Provide the [x, y] coordinate of the cell's center where the given text is located.  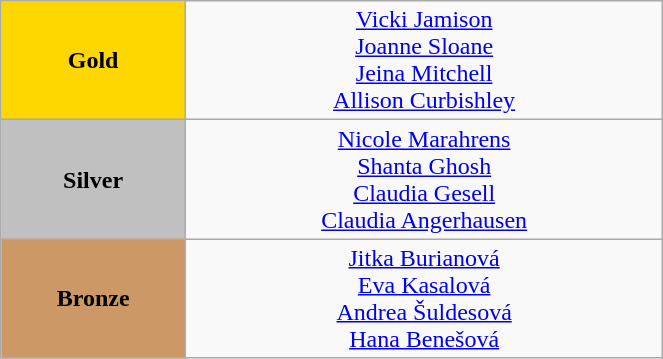
Gold [94, 60]
Jitka BurianováEva KasalováAndrea ŠuldesováHana Benešová [424, 298]
Vicki JamisonJoanne SloaneJeina MitchellAllison Curbishley [424, 60]
Nicole MarahrensShanta GhoshClaudia GesellClaudia Angerhausen [424, 180]
Bronze [94, 298]
Silver [94, 180]
